Identify which cell holds the provided text, then report its (x, y) central coordinate. 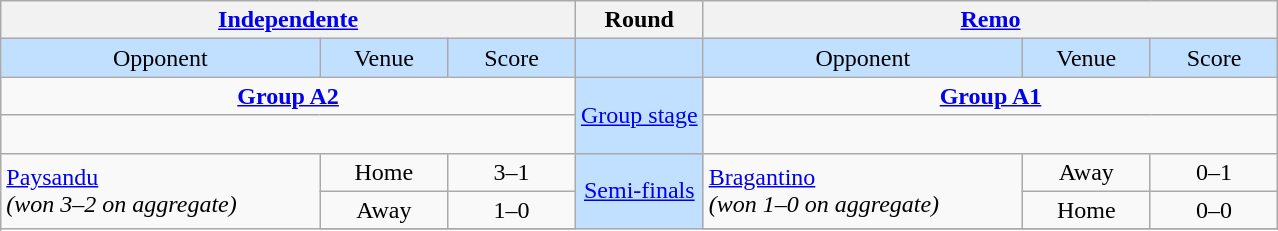
Group A1 (990, 96)
Round (639, 20)
Remo (990, 20)
Group A2 (288, 96)
Group stage (639, 115)
3–1 (512, 172)
Bragantino(won 1–0 on aggregate) (862, 191)
Semi-finals (639, 191)
0–0 (1214, 210)
Paysandu(won 3–2 on aggregate) (160, 191)
0–1 (1214, 172)
1–0 (512, 210)
Independente (288, 20)
